Identify which cell holds the provided text, then report its (x, y) central coordinate. 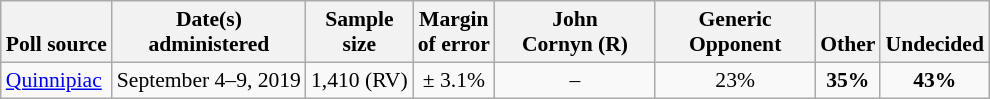
Poll source (56, 32)
23% (735, 80)
– (575, 80)
JohnCornyn (R) (575, 32)
Other (848, 32)
Undecided (934, 32)
43% (934, 80)
September 4–9, 2019 (209, 80)
± 3.1% (454, 80)
Quinnipiac (56, 80)
Date(s)administered (209, 32)
35% (848, 80)
Samplesize (360, 32)
GenericOpponent (735, 32)
Marginof error (454, 32)
1,410 (RV) (360, 80)
